Return the [X, Y] coordinate for the center point of the cell that contains the specified text.  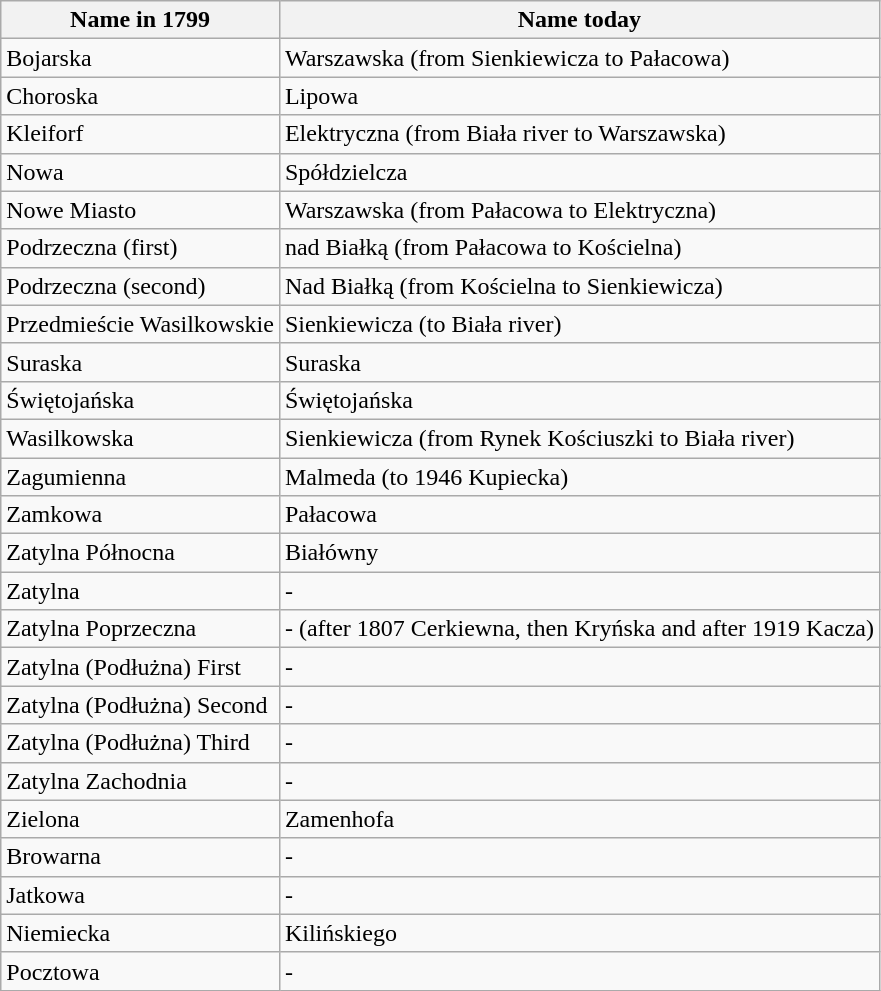
Zatylna [140, 591]
Kilińskiego [579, 933]
Zatylna (Podłużna) First [140, 667]
Warszawska (from Sienkiewicza to Pałacowa) [579, 58]
Pałacowa [579, 515]
Browarna [140, 857]
- (after 1807 Cerkiewna, then Kryńska and after 1919 Kacza) [579, 629]
Zielona [140, 819]
Choroska [140, 96]
Niemiecka [140, 933]
Malmeda (to 1946 Kupiecka) [579, 477]
Nowe Miasto [140, 210]
Kleiforf [140, 134]
Podrzeczna (first) [140, 248]
Podrzeczna (second) [140, 286]
Zagumienna [140, 477]
Warszawska (from Pałacowa to Elektryczna) [579, 210]
Zatylna Poprzeczna [140, 629]
Bojarska [140, 58]
Name in 1799 [140, 20]
Spółdzielcza [579, 172]
Przedmieście Wasilkowskie [140, 324]
Jatkowa [140, 895]
Wasilkowska [140, 438]
Lipowa [579, 96]
Zamkowa [140, 515]
Zatylna (Podłużna) Third [140, 743]
Pocztowa [140, 971]
Białówny [579, 553]
Elektryczna (from Biała river to Warszawska) [579, 134]
Sienkiewicza (from Rynek Kościuszki to Biała river) [579, 438]
Nad Białką (from Kościelna to Sienkiewicza) [579, 286]
Zatylna Północna [140, 553]
Name today [579, 20]
nad Białką (from Pałacowa to Kościelna) [579, 248]
Zatylna Zachodnia [140, 781]
Nowa [140, 172]
Sienkiewicza (to Biała river) [579, 324]
Zamenhofa [579, 819]
Zatylna (Podłużna) Second [140, 705]
